Scan for the cell matching the given text and deliver its (x, y) coordinate at center. 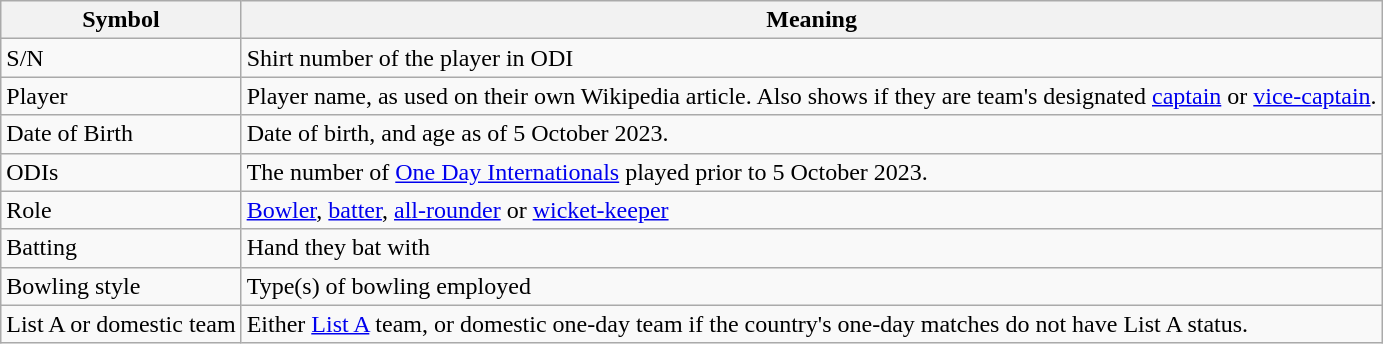
Player (121, 96)
The number of One Day Internationals played prior to 5 October 2023. (812, 172)
Date of Birth (121, 134)
Player name, as used on their own Wikipedia article. Also shows if they are team's designated captain or vice-captain. (812, 96)
Shirt number of the player in ODI (812, 58)
Either List A team, or domestic one-day team if the country's one-day matches do not have List A status. (812, 324)
Hand they bat with (812, 248)
Meaning (812, 20)
Role (121, 210)
Batting (121, 248)
Bowler, batter, all-rounder or wicket-keeper (812, 210)
Date of birth, and age as of 5 October 2023. (812, 134)
ODIs (121, 172)
Bowling style (121, 286)
Symbol (121, 20)
S/N (121, 58)
List A or domestic team (121, 324)
Type(s) of bowling employed (812, 286)
